Capture the cell that displays the provided text and extract its (x, y) central coordinate. 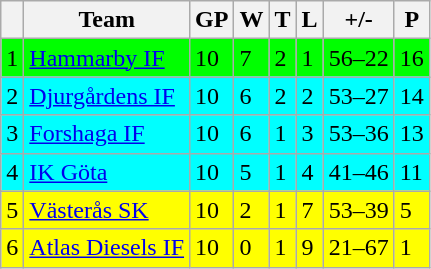
Forshaga IF (107, 134)
0 (252, 248)
Västerås SK (107, 210)
T (282, 20)
+/- (358, 20)
9 (310, 248)
Team (107, 20)
P (412, 20)
GP (212, 20)
IK Göta (107, 172)
W (252, 20)
53–27 (358, 96)
L (310, 20)
53–36 (358, 134)
53–39 (358, 210)
56–22 (358, 58)
Atlas Diesels IF (107, 248)
11 (412, 172)
14 (412, 96)
16 (412, 58)
41–46 (358, 172)
Hammarby IF (107, 58)
Djurgårdens IF (107, 96)
21–67 (358, 248)
13 (412, 134)
